Return (X, Y) of the center of cell containing provided text 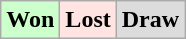
Lost (88, 20)
Won (30, 20)
Draw (150, 20)
